Extract the [X, Y] coordinate from the center of the cell holding the provided text.  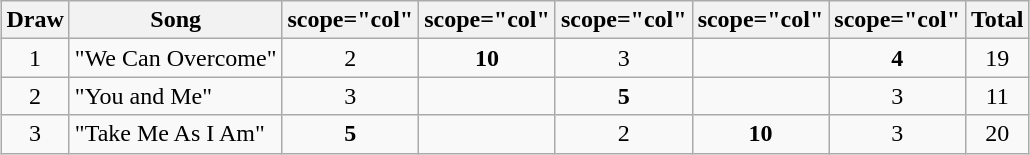
4 [898, 58]
11 [998, 96]
19 [998, 58]
1 [35, 58]
"Take Me As I Am" [176, 134]
"You and Me" [176, 96]
20 [998, 134]
Draw [35, 20]
Total [998, 20]
Song [176, 20]
"We Can Overcome" [176, 58]
